For the text-containing cell, return its midpoint in [X, Y] coordinate format. 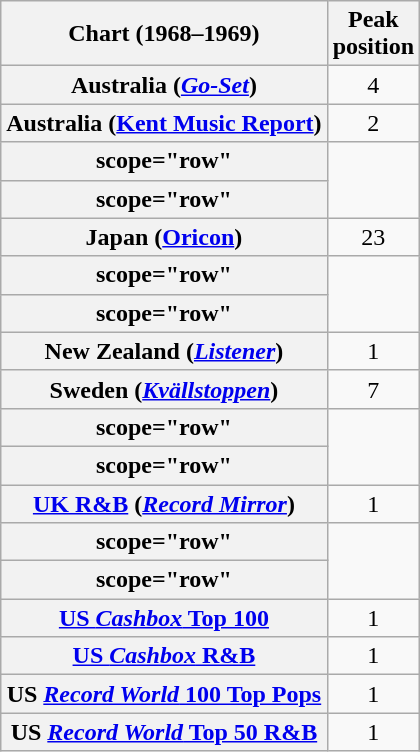
Japan (Oricon) [164, 237]
Australia (Go-Set) [164, 85]
7 [373, 389]
2 [373, 123]
Chart (1968–1969) [164, 34]
New Zealand (Listener) [164, 351]
Sweden (Kvällstoppen) [164, 389]
4 [373, 85]
UK R&B (Record Mirror) [164, 503]
Australia (Kent Music Report) [164, 123]
Peakposition [373, 34]
US Record World Top 50 R&B [164, 732]
US Cashbox R&B [164, 656]
US Record World 100 Top Pops [164, 694]
US Cashbox Top 100 [164, 618]
23 [373, 237]
